Pinpoint the cell where the given text exists, returning its [x, y] midpoint coordinate. 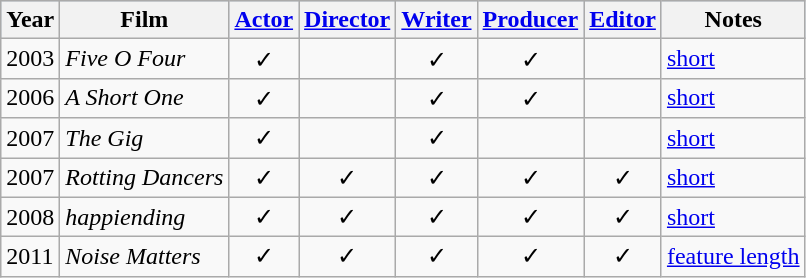
Director [348, 20]
Editor [623, 20]
2008 [30, 217]
Year [30, 20]
2006 [30, 98]
Five O Four [144, 59]
Producer [530, 20]
Actor [264, 20]
Rotting Dancers [144, 178]
2011 [30, 257]
feature length [733, 257]
The Gig [144, 138]
A Short One [144, 98]
Notes [733, 20]
Writer [436, 20]
happiending [144, 217]
Noise Matters [144, 257]
Film [144, 20]
2003 [30, 59]
